Identify which cell holds the provided text, then report its (X, Y) central coordinate. 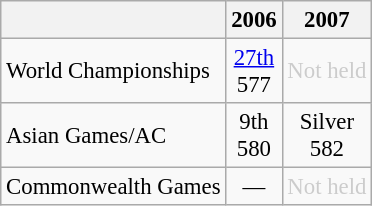
27th577 (254, 72)
9th580 (254, 136)
— (254, 187)
2007 (327, 20)
World Championships (114, 72)
2006 (254, 20)
Asian Games/AC (114, 136)
Silver582 (327, 136)
Commonwealth Games (114, 187)
